For the text-containing cell, return its midpoint in [x, y] coordinate format. 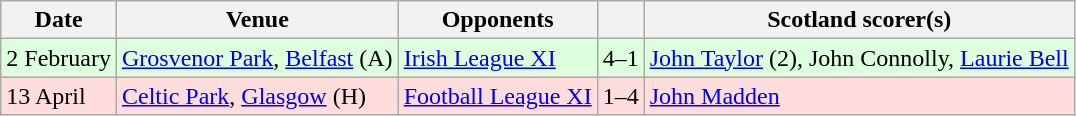
1–4 [620, 96]
2 February [59, 58]
4–1 [620, 58]
Scotland scorer(s) [859, 20]
John Taylor (2), John Connolly, Laurie Bell [859, 58]
John Madden [859, 96]
13 April [59, 96]
Irish League XI [498, 58]
Venue [257, 20]
Opponents [498, 20]
Date [59, 20]
Celtic Park, Glasgow (H) [257, 96]
Grosvenor Park, Belfast (A) [257, 58]
Football League XI [498, 96]
